Pinpoint the cell where the given text exists, returning its (X, Y) midpoint coordinate. 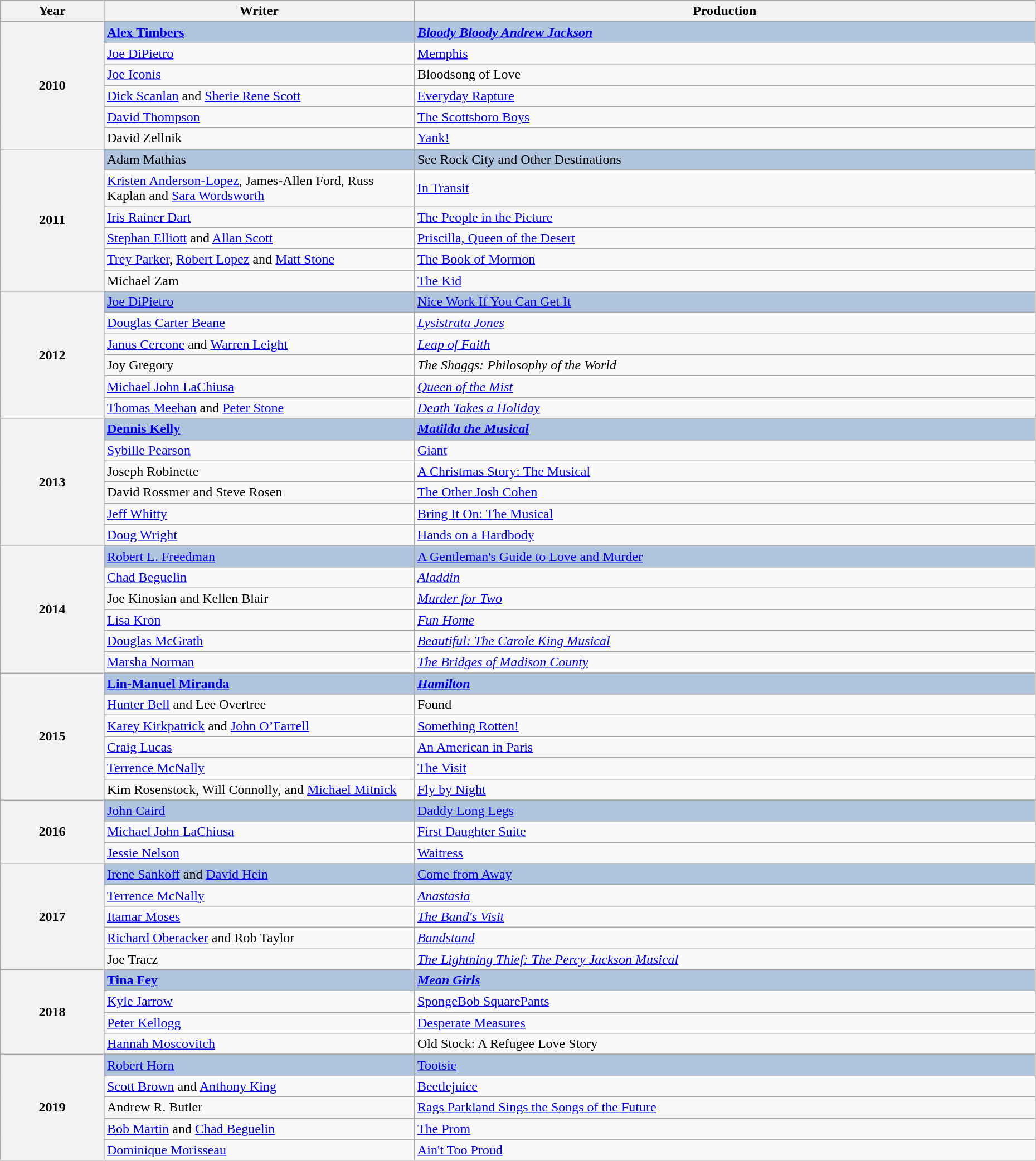
The Shaggs: Philosophy of the World (724, 365)
2014 (52, 609)
Everyday Rapture (724, 96)
Old Stock: A Refugee Love Story (724, 1044)
Beetlejuice (724, 1086)
Tina Fey (259, 980)
Dominique Morisseau (259, 1150)
Bring It On: The Musical (724, 514)
An American in Paris (724, 747)
Daddy Long Legs (724, 811)
Writer (259, 11)
Karey Kirkpatrick and John O’Farrell (259, 726)
Hands on a Hardbody (724, 535)
Stephan Elliott and Allan Scott (259, 238)
Beautiful: The Carole King Musical (724, 641)
Bandstand (724, 938)
Scott Brown and Anthony King (259, 1086)
Joe Kinosian and Kellen Blair (259, 598)
Kristen Anderson-Lopez, James-Allen Ford, Russ Kaplan and Sara Wordsworth (259, 188)
2012 (52, 355)
Priscilla, Queen of the Desert (724, 238)
Craig Lucas (259, 747)
Leap of Faith (724, 344)
Joe Tracz (259, 959)
Bloody Bloody Andrew Jackson (724, 32)
Mean Girls (724, 980)
The Visit (724, 768)
Bloodsong of Love (724, 75)
2011 (52, 219)
Anastasia (724, 895)
Queen of the Mist (724, 387)
First Daughter Suite (724, 832)
A Christmas Story: The Musical (724, 471)
The Prom (724, 1129)
Matilda the Musical (724, 429)
The Book of Mormon (724, 259)
Found (724, 705)
2010 (52, 85)
Hannah Moscovitch (259, 1044)
2016 (52, 832)
Michael Zam (259, 280)
Murder for Two (724, 598)
Iris Rainer Dart (259, 217)
Joy Gregory (259, 365)
2013 (52, 482)
The Band's Visit (724, 916)
Douglas McGrath (259, 641)
Tootsie (724, 1065)
Desperate Measures (724, 1023)
The People in the Picture (724, 217)
Adam Mathias (259, 159)
Rags Parkland Sings the Songs of the Future (724, 1108)
2017 (52, 916)
Chad Beguelin (259, 577)
2019 (52, 1108)
Something Rotten! (724, 726)
Dick Scanlan and Sherie Rene Scott (259, 96)
The Other Josh Cohen (724, 492)
See Rock City and Other Destinations (724, 159)
2018 (52, 1012)
Sybille Pearson (259, 450)
Yank! (724, 138)
David Thompson (259, 117)
Robert Horn (259, 1065)
The Lightning Thief: The Percy Jackson Musical (724, 959)
In Transit (724, 188)
Come from Away (724, 874)
Trey Parker, Robert Lopez and Matt Stone (259, 259)
Thomas Meehan and Peter Stone (259, 408)
Lin-Manuel Miranda (259, 684)
Richard Oberacker and Rob Taylor (259, 938)
Janus Cercone and Warren Leight (259, 344)
Andrew R. Butler (259, 1108)
John Caird (259, 811)
Death Takes a Holiday (724, 408)
Aladdin (724, 577)
Year (52, 11)
Memphis (724, 53)
Bob Martin and Chad Beguelin (259, 1129)
Dennis Kelly (259, 429)
Itamar Moses (259, 916)
Nice Work If You Can Get It (724, 302)
Lysistrata Jones (724, 323)
Ain't Too Proud (724, 1150)
The Bridges of Madison County (724, 662)
Doug Wright (259, 535)
Hunter Bell and Lee Overtree (259, 705)
2015 (52, 736)
David Rossmer and Steve Rosen (259, 492)
Irene Sankoff and David Hein (259, 874)
A Gentleman's Guide to Love and Murder (724, 556)
Alex Timbers (259, 32)
Production (724, 11)
The Scottsboro Boys (724, 117)
Giant (724, 450)
Kyle Jarrow (259, 1002)
Joseph Robinette (259, 471)
Jessie Nelson (259, 853)
Marsha Norman (259, 662)
Joe Iconis (259, 75)
Jeff Whitty (259, 514)
Robert L. Freedman (259, 556)
David Zellnik (259, 138)
Douglas Carter Beane (259, 323)
Waitress (724, 853)
Fly by Night (724, 789)
Lisa Kron (259, 620)
Hamilton (724, 684)
The Kid (724, 280)
Peter Kellogg (259, 1023)
SpongeBob SquarePants (724, 1002)
Kim Rosenstock, Will Connolly, and Michael Mitnick (259, 789)
Fun Home (724, 620)
